Locate the cell with the specified text and output its (X, Y) center coordinate. 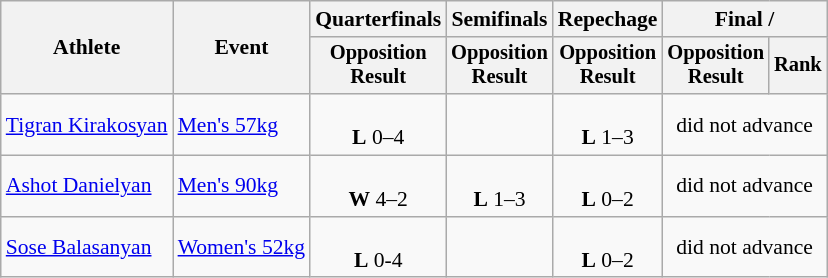
Ashot Danielyan (87, 186)
Repechage (608, 19)
L 0-4 (378, 248)
Quarterfinals (378, 19)
Sose Balasanyan (87, 248)
Men's 57kg (242, 124)
Event (242, 48)
L 0–4 (378, 124)
Tigran Kirakosyan (87, 124)
Men's 90kg (242, 186)
Semifinals (500, 19)
Athlete (87, 48)
Women's 52kg (242, 248)
Rank (798, 66)
W 4–2 (378, 186)
Final / (744, 19)
